Detect which cell encompasses the target text, then output its [X, Y] center coordinate. 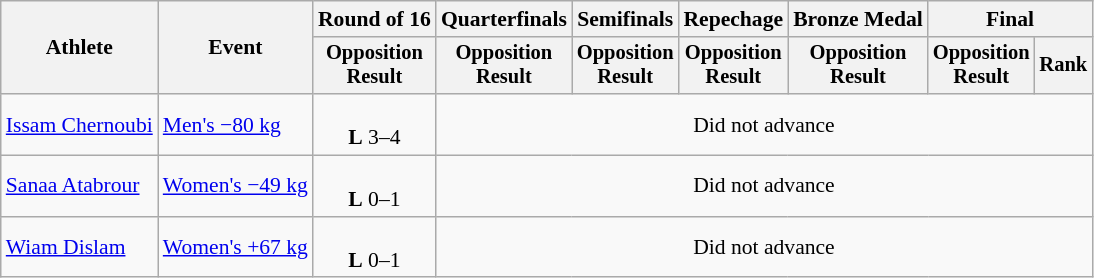
Women's −49 kg [236, 186]
Rank [1064, 66]
Sanaa Atabrour [80, 186]
Event [236, 48]
Final [1010, 19]
Repechage [733, 19]
Quarterfinals [504, 19]
L 3–4 [374, 124]
Semifinals [626, 19]
Women's +67 kg [236, 248]
Bronze Medal [858, 19]
Wiam Dislam [80, 248]
Athlete [80, 48]
Round of 16 [374, 19]
Men's −80 kg [236, 124]
Issam Chernoubi [80, 124]
